Extract the [x, y] coordinate from the center of the cell holding the provided text.  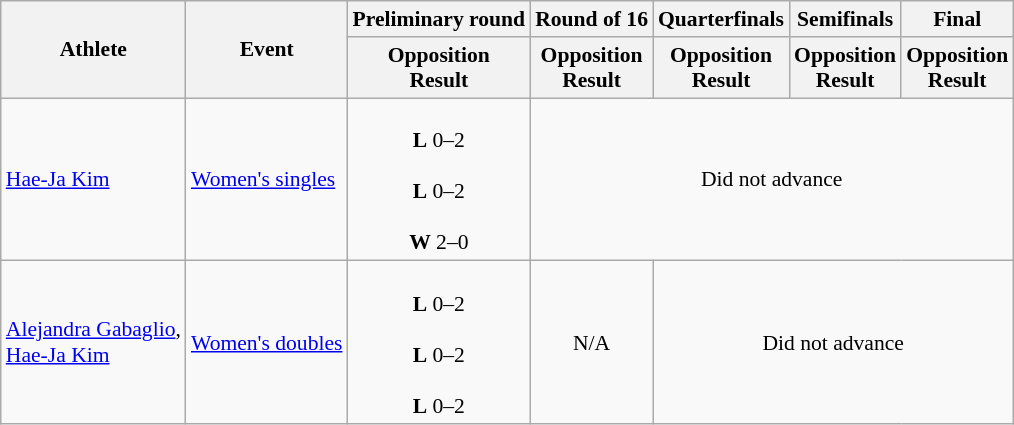
Quarterfinals [721, 19]
Athlete [94, 50]
Women's doubles [267, 342]
Preliminary round [440, 19]
Event [267, 50]
Alejandra Gabaglio, Hae-Ja Kim [94, 342]
L 0–2L 0–2W 2–0 [440, 180]
Round of 16 [592, 19]
L 0–2 L 0–2 L 0–2 [440, 342]
Women's singles [267, 180]
Hae-Ja Kim [94, 180]
Final [957, 19]
N/A [592, 342]
Semifinals [845, 19]
